Output the (x, y) coordinate of the center of the cell containing the given text.  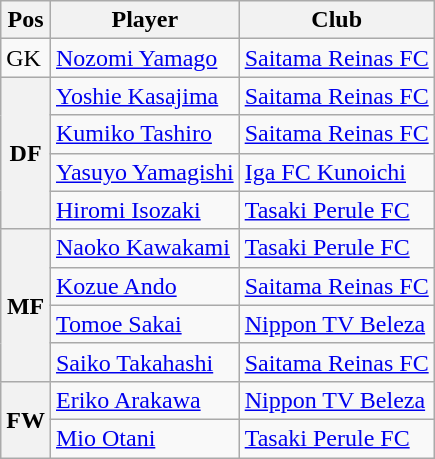
MF (26, 305)
GK (26, 58)
Yasuyo Yamagishi (144, 172)
Nozomi Yamago (144, 58)
Pos (26, 20)
Hiromi Isozaki (144, 210)
FW (26, 419)
Kumiko Tashiro (144, 134)
Naoko Kawakami (144, 248)
Yoshie Kasajima (144, 96)
Player (144, 20)
Tomoe Sakai (144, 324)
Kozue Ando (144, 286)
Club (336, 20)
Saiko Takahashi (144, 362)
Eriko Arakawa (144, 400)
Iga FC Kunoichi (336, 172)
DF (26, 153)
Mio Otani (144, 438)
